Return [x, y] of the center of cell containing provided text 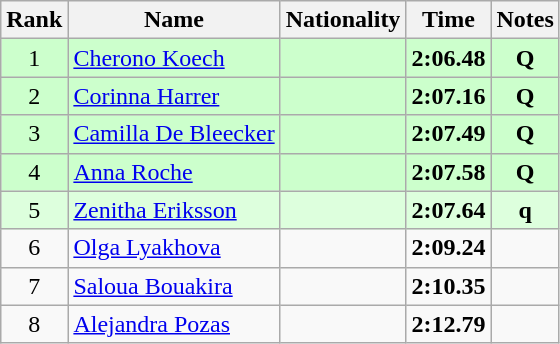
2:07.49 [448, 134]
Camilla De Bleecker [174, 134]
Time [448, 20]
3 [34, 134]
2:07.64 [448, 210]
4 [34, 172]
Name [174, 20]
2 [34, 96]
Alejandra Pozas [174, 324]
8 [34, 324]
Corinna Harrer [174, 96]
Saloua Bouakira [174, 286]
Rank [34, 20]
Anna Roche [174, 172]
q [525, 210]
Zenitha Eriksson [174, 210]
7 [34, 286]
Notes [525, 20]
2:07.58 [448, 172]
5 [34, 210]
2:09.24 [448, 248]
Nationality [343, 20]
Cherono Koech [174, 58]
1 [34, 58]
6 [34, 248]
2:10.35 [448, 286]
Olga Lyakhova [174, 248]
2:06.48 [448, 58]
2:07.16 [448, 96]
2:12.79 [448, 324]
